Detect which cell encompasses the target text, then output its (x, y) center coordinate. 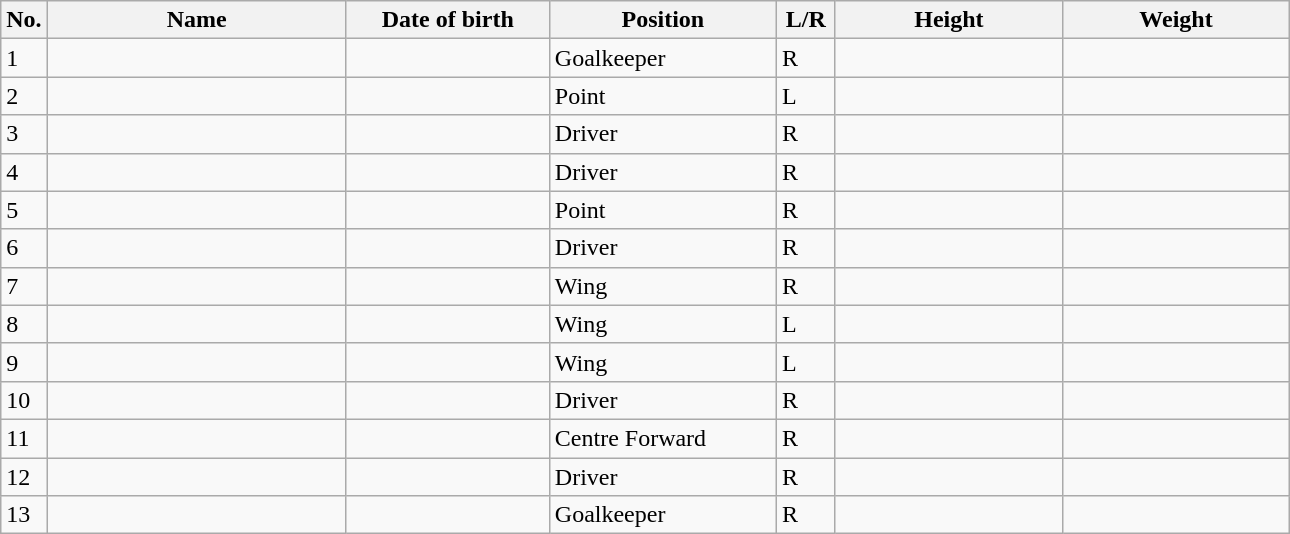
5 (24, 210)
Height (948, 20)
Date of birth (448, 20)
6 (24, 248)
L/R (806, 20)
11 (24, 438)
12 (24, 477)
2 (24, 96)
Position (662, 20)
3 (24, 134)
Name (196, 20)
1 (24, 58)
10 (24, 400)
No. (24, 20)
Weight (1176, 20)
Centre Forward (662, 438)
7 (24, 286)
4 (24, 172)
13 (24, 515)
8 (24, 324)
9 (24, 362)
